Find where the given text appears and provide that cell's center as (X, Y) coordinate. 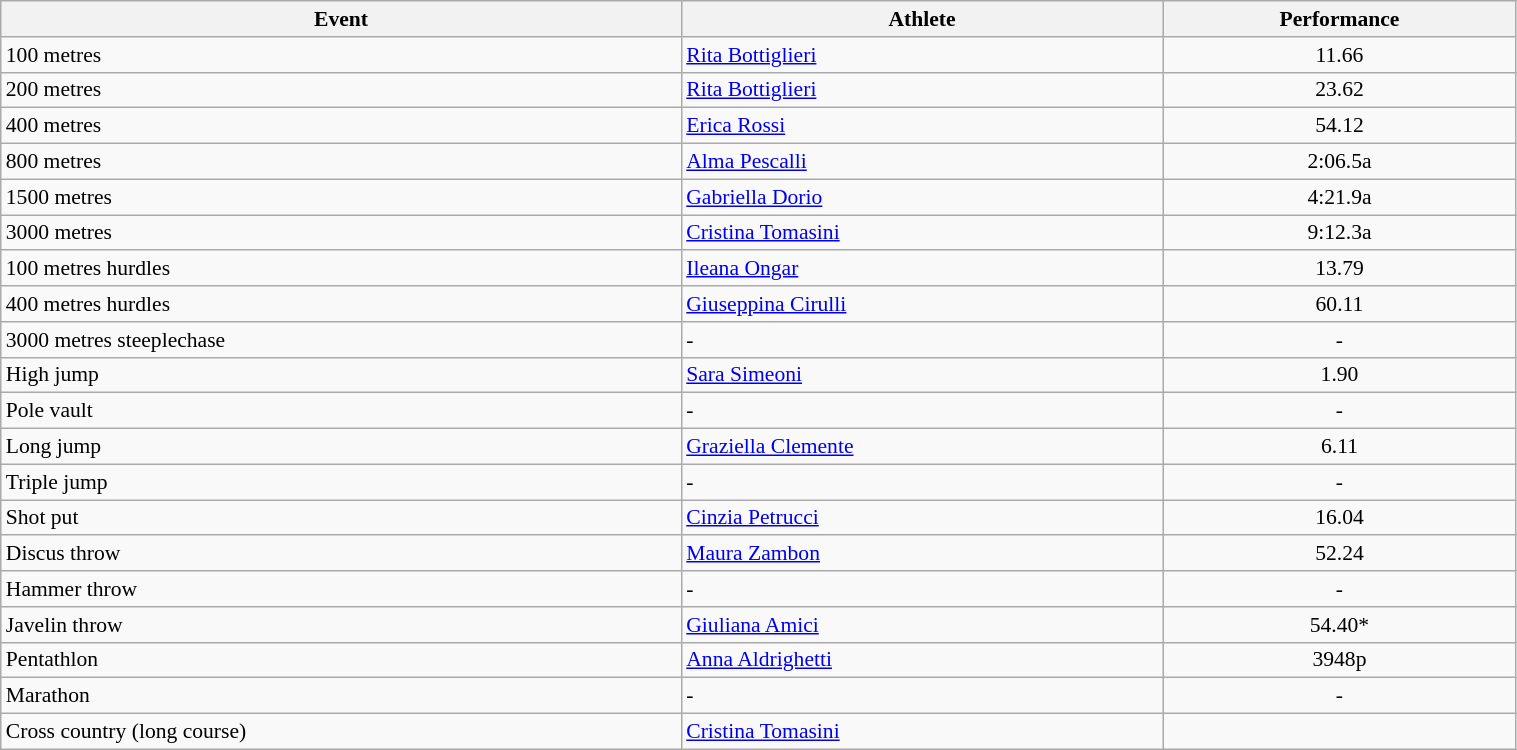
16.04 (1340, 518)
11.66 (1340, 55)
54.40* (1340, 625)
High jump (341, 375)
Maura Zambon (922, 554)
800 metres (341, 162)
Alma Pescalli (922, 162)
Graziella Clemente (922, 447)
Shot put (341, 518)
Hammer throw (341, 589)
Event (341, 19)
Giuliana Amici (922, 625)
13.79 (1340, 269)
Long jump (341, 447)
Cross country (long course) (341, 732)
6.11 (1340, 447)
Javelin throw (341, 625)
52.24 (1340, 554)
200 metres (341, 90)
Ileana Ongar (922, 269)
100 metres (341, 55)
54.12 (1340, 126)
Erica Rossi (922, 126)
Sara Simeoni (922, 375)
Cinzia Petrucci (922, 518)
1500 metres (341, 197)
Athlete (922, 19)
Discus throw (341, 554)
Pole vault (341, 411)
1.90 (1340, 375)
400 metres (341, 126)
Giuseppina Cirulli (922, 304)
2:06.5a (1340, 162)
23.62 (1340, 90)
Marathon (341, 696)
Performance (1340, 19)
Gabriella Dorio (922, 197)
Pentathlon (341, 660)
4:21.9a (1340, 197)
Anna Aldrighetti (922, 660)
Triple jump (341, 482)
100 metres hurdles (341, 269)
60.11 (1340, 304)
3948p (1340, 660)
3000 metres (341, 233)
3000 metres steeplechase (341, 340)
400 metres hurdles (341, 304)
9:12.3a (1340, 233)
